Locate the cell with the specified text and output its [X, Y] center coordinate. 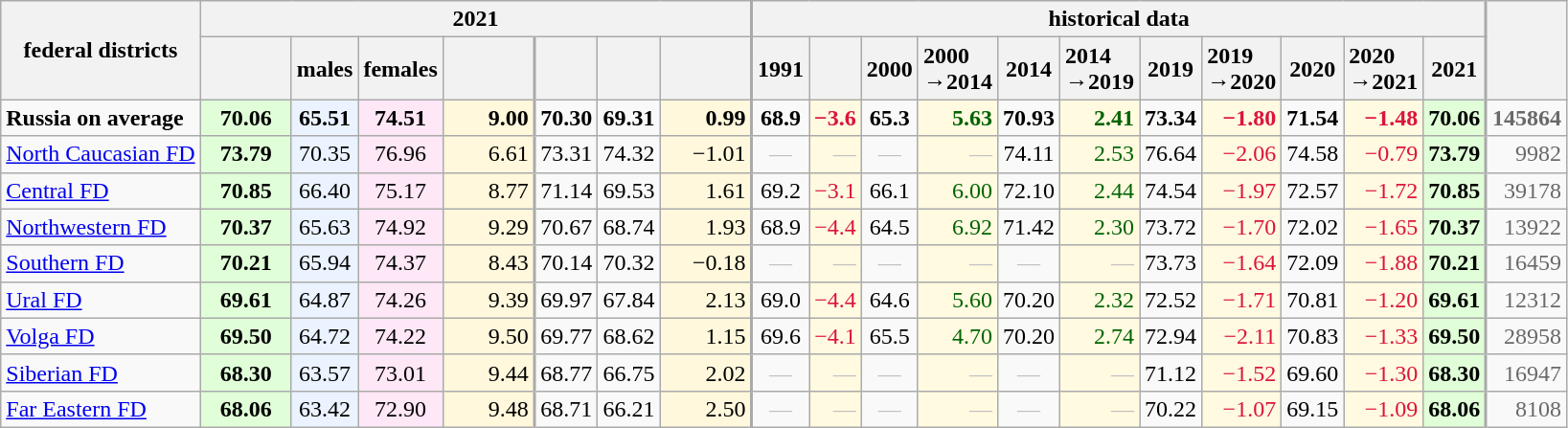
−1.01 [706, 154]
70.30 [566, 118]
−0.18 [706, 263]
76.64 [1170, 154]
68.71 [566, 409]
65.94 [325, 263]
2000 [889, 69]
−1.20 [1383, 300]
2020→2021 [1383, 69]
2.02 [706, 372]
2.41 [1100, 118]
1.15 [706, 336]
2019 [1170, 69]
71.12 [1170, 372]
1.61 [706, 191]
64.6 [889, 300]
1991 [781, 69]
68.77 [566, 372]
9.48 [489, 409]
69.77 [566, 336]
−3.6 [835, 118]
65.3 [889, 118]
2020 [1312, 69]
72.52 [1170, 300]
Ural FD [101, 300]
Central FD [101, 191]
2.30 [1100, 227]
69.97 [566, 300]
Far Eastern FD [101, 409]
63.42 [325, 409]
71.42 [1029, 227]
64.87 [325, 300]
6.00 [958, 191]
66.75 [628, 372]
66.40 [325, 191]
145864 [1527, 118]
70.14 [566, 263]
73.72 [1170, 227]
72.09 [1312, 263]
73.34 [1170, 118]
74.26 [400, 300]
−1.71 [1241, 300]
70.93 [1029, 118]
71.14 [566, 191]
74.37 [400, 263]
2000→2014 [958, 69]
9982 [1527, 154]
74.58 [1312, 154]
74.11 [1029, 154]
74.32 [628, 154]
9.39 [489, 300]
74.54 [1170, 191]
−2.11 [1241, 336]
70.35 [325, 154]
73.31 [566, 154]
73.73 [1170, 263]
70.81 [1312, 300]
39178 [1527, 191]
males [325, 69]
−1.97 [1241, 191]
16947 [1527, 372]
64.5 [889, 227]
70.22 [1170, 409]
71.54 [1312, 118]
16459 [1527, 263]
−1.72 [1383, 191]
69.31 [628, 118]
74.92 [400, 227]
−2.06 [1241, 154]
68.74 [628, 227]
74.51 [400, 118]
−1.09 [1383, 409]
72.94 [1170, 336]
69.53 [628, 191]
0.99 [706, 118]
−1.80 [1241, 118]
5.63 [958, 118]
−1.70 [1241, 227]
−1.33 [1383, 336]
72.90 [400, 409]
6.61 [489, 154]
69.6 [781, 336]
North Caucasian FD [101, 154]
−1.65 [1383, 227]
69.60 [1312, 372]
66.21 [628, 409]
65.51 [325, 118]
66.1 [889, 191]
13922 [1527, 227]
9.00 [489, 118]
64.72 [325, 336]
−1.30 [1383, 372]
−1.48 [1383, 118]
−0.79 [1383, 154]
70.32 [628, 263]
−1.52 [1241, 372]
75.17 [400, 191]
8.77 [489, 191]
69.0 [781, 300]
72.57 [1312, 191]
69.15 [1312, 409]
−1.07 [1241, 409]
Siberian FD [101, 372]
74.22 [400, 336]
Northwestern FD [101, 227]
9.44 [489, 372]
1.93 [706, 227]
2.13 [706, 300]
5.60 [958, 300]
Southern FD [101, 263]
63.57 [325, 372]
67.84 [628, 300]
70.67 [566, 227]
−1.64 [1241, 263]
females [400, 69]
2.32 [1100, 300]
70.83 [1312, 336]
9.29 [489, 227]
2019→2020 [1241, 69]
2.53 [1100, 154]
65.5 [889, 336]
9.50 [489, 336]
2014 [1029, 69]
8108 [1527, 409]
28958 [1527, 336]
4.70 [958, 336]
2014→2019 [1100, 69]
−3.1 [835, 191]
8.43 [489, 263]
−4.1 [835, 336]
historical data [1119, 19]
2.50 [706, 409]
2.44 [1100, 191]
72.10 [1029, 191]
68.62 [628, 336]
65.63 [325, 227]
12312 [1527, 300]
Volga FD [101, 336]
Russia on average [101, 118]
federal districts [101, 50]
73.01 [400, 372]
69.2 [781, 191]
2.74 [1100, 336]
72.02 [1312, 227]
6.92 [958, 227]
−1.88 [1383, 263]
76.96 [400, 154]
